Output the [x, y] coordinate of the center of the cell containing the given text.  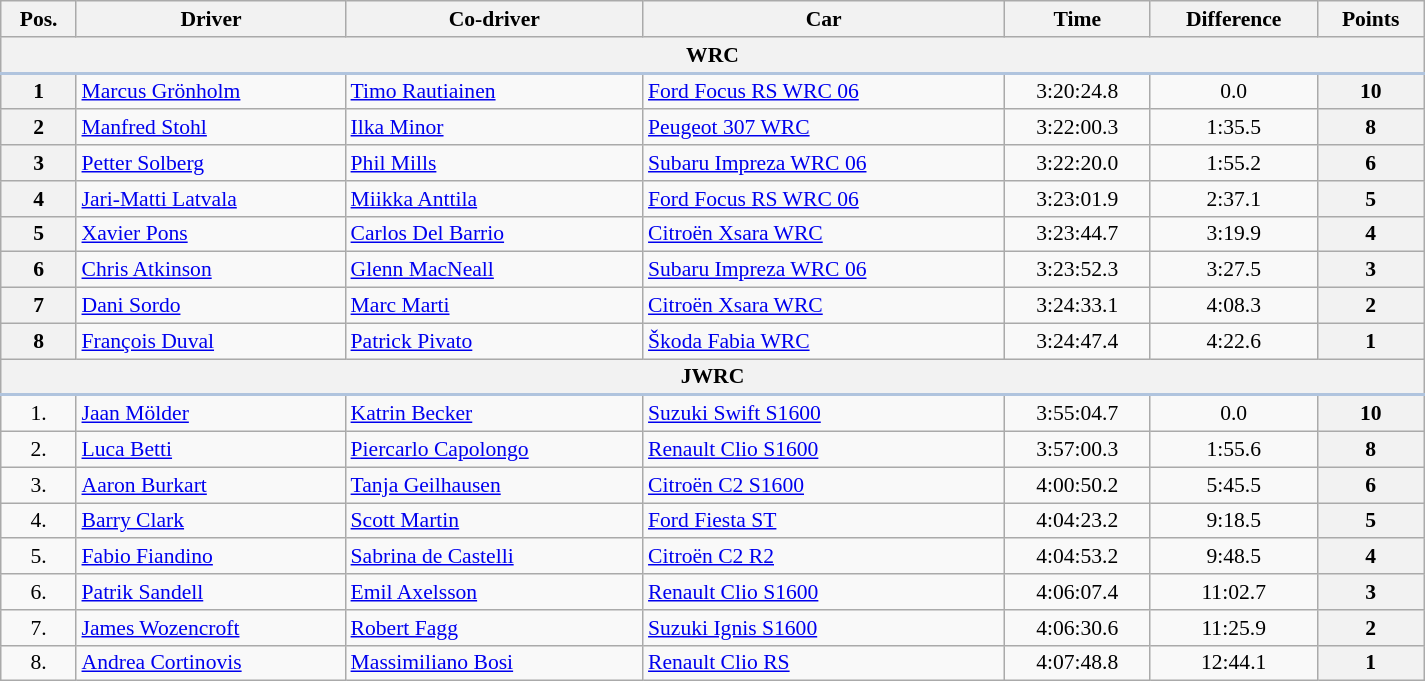
9:48.5 [1234, 557]
Katrin Becker [494, 413]
1:55.6 [1234, 450]
Co-driver [494, 19]
5. [39, 557]
4:06:07.4 [1077, 592]
Chris Atkinson [210, 270]
Manfred Stohl [210, 128]
Pos. [39, 19]
3:27.5 [1234, 270]
Patrick Pivato [494, 341]
Ford Fiesta ST [824, 521]
Piercarlo Capolongo [494, 450]
Aaron Burkart [210, 485]
8. [39, 663]
Points [1370, 19]
7. [39, 628]
Renault Clio RS [824, 663]
2. [39, 450]
Patrik Sandell [210, 592]
Driver [210, 19]
Citroën C2 S1600 [824, 485]
Suzuki Ignis S1600 [824, 628]
James Wozencroft [210, 628]
3:23:01.9 [1077, 199]
3:55:04.7 [1077, 413]
Marcus Grönholm [210, 91]
3. [39, 485]
Miikka Anttila [494, 199]
3:23:52.3 [1077, 270]
Robert Fagg [494, 628]
Dani Sordo [210, 306]
Jaan Mölder [210, 413]
Petter Solberg [210, 163]
Difference [1234, 19]
JWRC [713, 377]
4:08.3 [1234, 306]
5:45.5 [1234, 485]
1. [39, 413]
Andrea Cortinovis [210, 663]
Xavier Pons [210, 234]
Marc Marti [494, 306]
Glenn MacNeall [494, 270]
Peugeot 307 WRC [824, 128]
6. [39, 592]
7 [39, 306]
11:25.9 [1234, 628]
Time [1077, 19]
Phil Mills [494, 163]
9:18.5 [1234, 521]
Car [824, 19]
Timo Rautiainen [494, 91]
Emil Axelsson [494, 592]
Ilka Minor [494, 128]
12:44.1 [1234, 663]
1:55.2 [1234, 163]
Jari-Matti Latvala [210, 199]
WRC [713, 55]
3:19.9 [1234, 234]
Scott Martin [494, 521]
3:57:00.3 [1077, 450]
1:35.5 [1234, 128]
Tanja Geilhausen [494, 485]
4:06:30.6 [1077, 628]
3:23:44.7 [1077, 234]
Massimiliano Bosi [494, 663]
3:22:00.3 [1077, 128]
4:04:53.2 [1077, 557]
4:07:48.8 [1077, 663]
4:22.6 [1234, 341]
Luca Betti [210, 450]
Barry Clark [210, 521]
4. [39, 521]
Carlos Del Barrio [494, 234]
3:22:20.0 [1077, 163]
Fabio Fiandino [210, 557]
3:24:33.1 [1077, 306]
2:37.1 [1234, 199]
François Duval [210, 341]
11:02.7 [1234, 592]
4:00:50.2 [1077, 485]
3:24:47.4 [1077, 341]
3:20:24.8 [1077, 91]
Suzuki Swift S1600 [824, 413]
Citroën C2 R2 [824, 557]
Sabrina de Castelli [494, 557]
Škoda Fabia WRC [824, 341]
4:04:23.2 [1077, 521]
